Detect which cell encompasses the target text, then output its (X, Y) center coordinate. 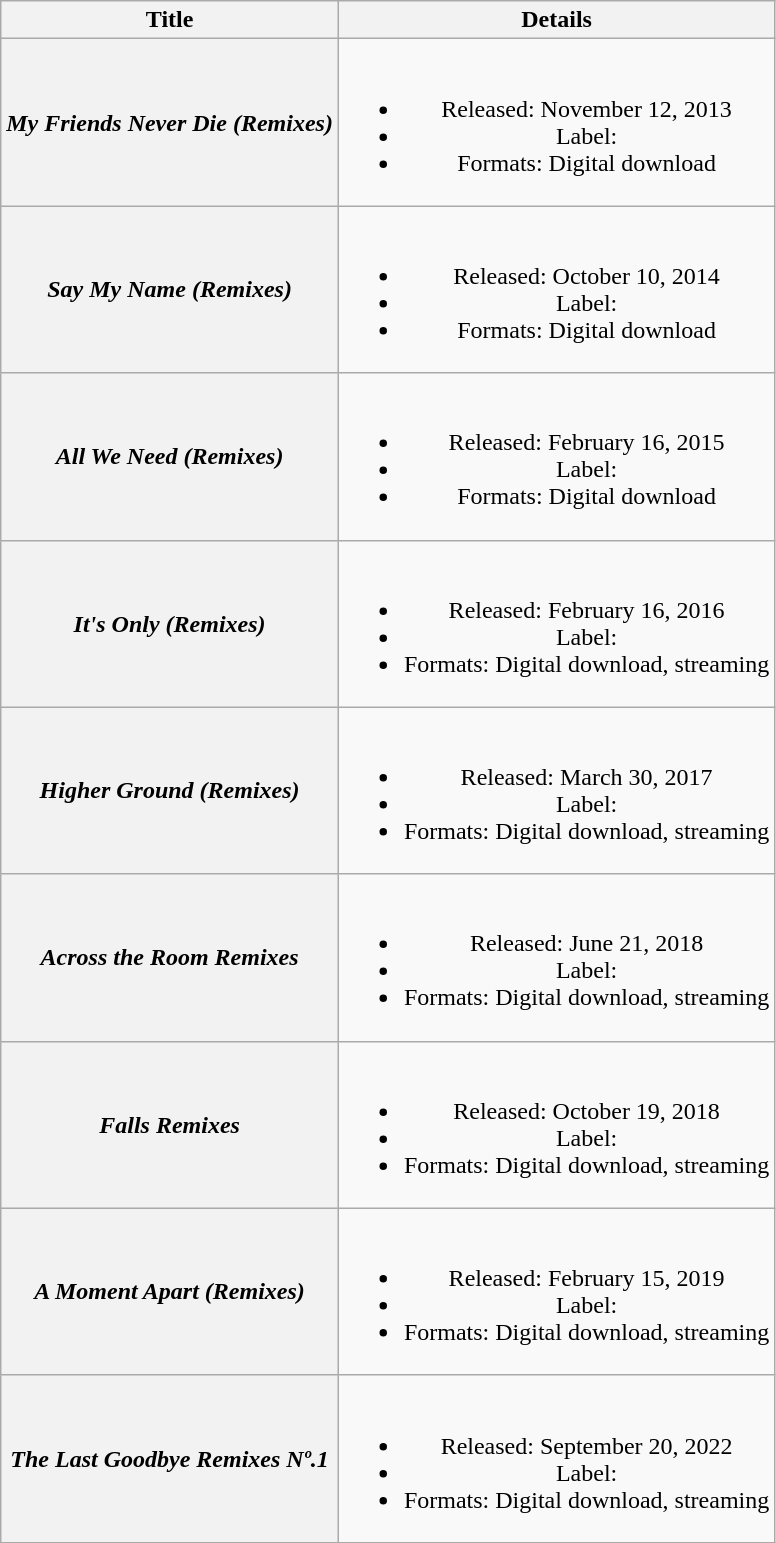
Released: June 21, 2018Label:Formats: Digital download, streaming (556, 958)
Across the Room Remixes (170, 958)
Higher Ground (Remixes) (170, 790)
Falls Remixes (170, 1124)
Released: November 12, 2013Label:Formats: Digital download (556, 122)
All We Need (Remixes) (170, 456)
Released: October 19, 2018Label:Formats: Digital download, streaming (556, 1124)
Released: February 15, 2019Label:Formats: Digital download, streaming (556, 1292)
Released: September 20, 2022Label:Formats: Digital download, streaming (556, 1458)
Details (556, 20)
Released: February 16, 2016Label:Formats: Digital download, streaming (556, 624)
Title (170, 20)
Say My Name (Remixes) (170, 290)
It's Only (Remixes) (170, 624)
My Friends Never Die (Remixes) (170, 122)
Released: February 16, 2015Label:Formats: Digital download (556, 456)
Released: October 10, 2014Label:Formats: Digital download (556, 290)
A Moment Apart (Remixes) (170, 1292)
Released: March 30, 2017Label:Formats: Digital download, streaming (556, 790)
The Last Goodbye Remixes Nº.1 (170, 1458)
